From the cell containing the given text, extract its center point as [x, y] coordinate. 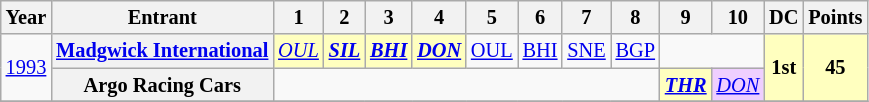
Entrant [162, 17]
5 [492, 17]
7 [586, 17]
10 [738, 17]
SNE [586, 51]
Points [835, 17]
45 [835, 68]
Madgwick International [162, 51]
Year [26, 17]
THR [686, 85]
1 [298, 17]
Argo Racing Cars [162, 85]
4 [439, 17]
9 [686, 17]
SIL [344, 51]
8 [636, 17]
3 [388, 17]
2 [344, 17]
BGP [636, 51]
1st [784, 68]
DC [784, 17]
6 [540, 17]
1993 [26, 68]
